Determine the [x, y] coordinate at the center of the cell enclosing the given text.  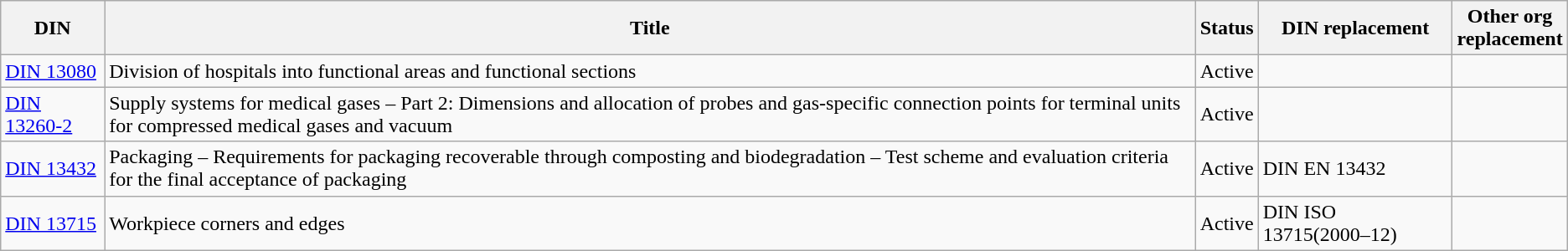
DIN ISO 13715(2000–12) [1355, 223]
DIN 13432 [53, 169]
DIN 13715 [53, 223]
Other orgreplacement [1509, 28]
DIN EN 13432 [1355, 169]
DIN replacement [1355, 28]
DIN [53, 28]
Title [650, 28]
Status [1226, 28]
DIN 13260-2 [53, 114]
Division of hospitals into functional areas and functional sections [650, 71]
Workpiece corners and edges [650, 223]
DIN 13080 [53, 71]
